Extract the [X, Y] coordinate from the center of the cell holding the provided text.  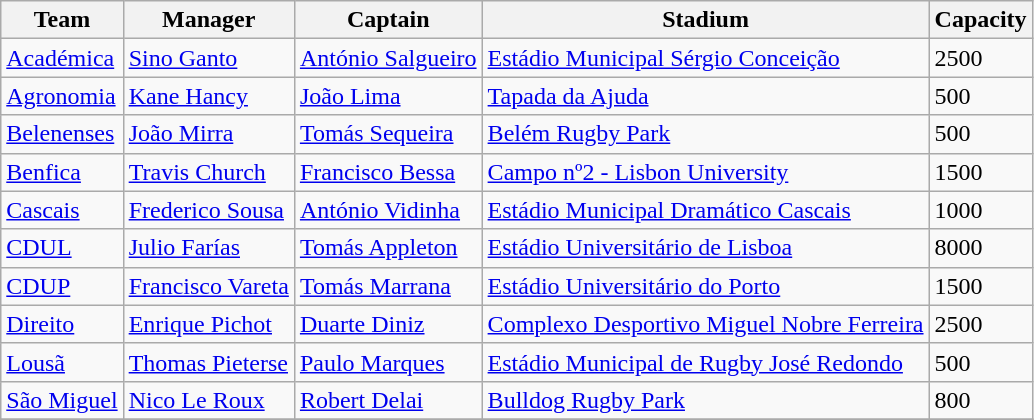
1000 [980, 210]
Lousã [62, 362]
Frederico Sousa [208, 210]
João Lima [388, 96]
Sino Ganto [208, 58]
Belenenses [62, 134]
Estádio Municipal de Rugby José Redondo [706, 362]
Manager [208, 20]
São Miguel [62, 400]
Tomás Appleton [388, 248]
Complexo Desportivo Miguel Nobre Ferreira [706, 324]
Campo nº2 - Lisbon University [706, 172]
Belém Rugby Park [706, 134]
Francisco Vareta [208, 286]
António Vidinha [388, 210]
Tomás Sequeira [388, 134]
Julio Farías [208, 248]
Capacity [980, 20]
Enrique Pichot [208, 324]
Robert Delai [388, 400]
Duarte Diniz [388, 324]
Benfica [62, 172]
Tapada da Ajuda [706, 96]
Francisco Bessa [388, 172]
CDUP [62, 286]
Direito [62, 324]
Kane Hancy [208, 96]
Captain [388, 20]
Estádio Universitário de Lisboa [706, 248]
Bulldog Rugby Park [706, 400]
8000 [980, 248]
Académica [62, 58]
CDUL [62, 248]
800 [980, 400]
Thomas Pieterse [208, 362]
Agronomia [62, 96]
Cascais [62, 210]
António Salgueiro [388, 58]
Estádio Municipal Dramático Cascais [706, 210]
Paulo Marques [388, 362]
Estádio Universitário do Porto [706, 286]
Nico Le Roux [208, 400]
Tomás Marrana [388, 286]
Stadium [706, 20]
João Mirra [208, 134]
Estádio Municipal Sérgio Conceição [706, 58]
Team [62, 20]
Travis Church [208, 172]
